From the cell containing the given text, extract its center point as (x, y) coordinate. 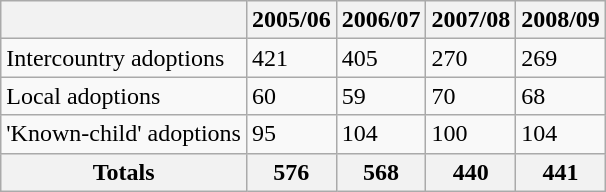
'Known-child' adoptions (124, 134)
2005/06 (291, 20)
Totals (124, 172)
270 (471, 58)
Local adoptions (124, 96)
60 (291, 96)
269 (561, 58)
405 (381, 58)
70 (471, 96)
68 (561, 96)
2007/08 (471, 20)
Intercountry adoptions (124, 58)
421 (291, 58)
440 (471, 172)
2008/09 (561, 20)
576 (291, 172)
59 (381, 96)
95 (291, 134)
568 (381, 172)
441 (561, 172)
2006/07 (381, 20)
100 (471, 134)
